Identify which cell holds the provided text, then report its (X, Y) central coordinate. 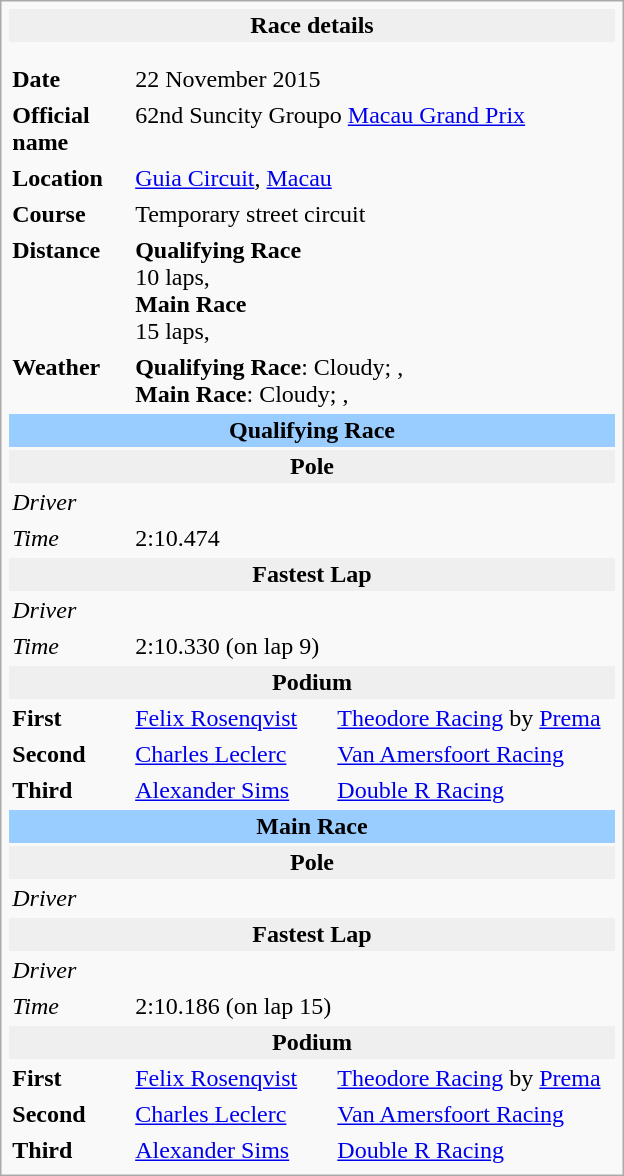
62nd Suncity Groupo Macau Grand Prix (374, 129)
Official name (69, 129)
2:10.186 (on lap 15) (374, 1006)
22 November 2015 (232, 80)
Main Race (312, 826)
Weather (69, 381)
Course (69, 214)
Qualifying Race10 laps, Main Race15 laps, (374, 291)
Race details (312, 26)
Location (69, 178)
2:10.474 (374, 538)
Qualifying Race (312, 430)
Guia Circuit, Macau (374, 178)
2:10.330 (on lap 9) (374, 646)
Temporary street circuit (374, 214)
Date (69, 80)
Distance (69, 291)
Qualifying Race: Cloudy; , Main Race: Cloudy; , (374, 381)
